Pinpoint the cell where the given text exists, returning its [x, y] midpoint coordinate. 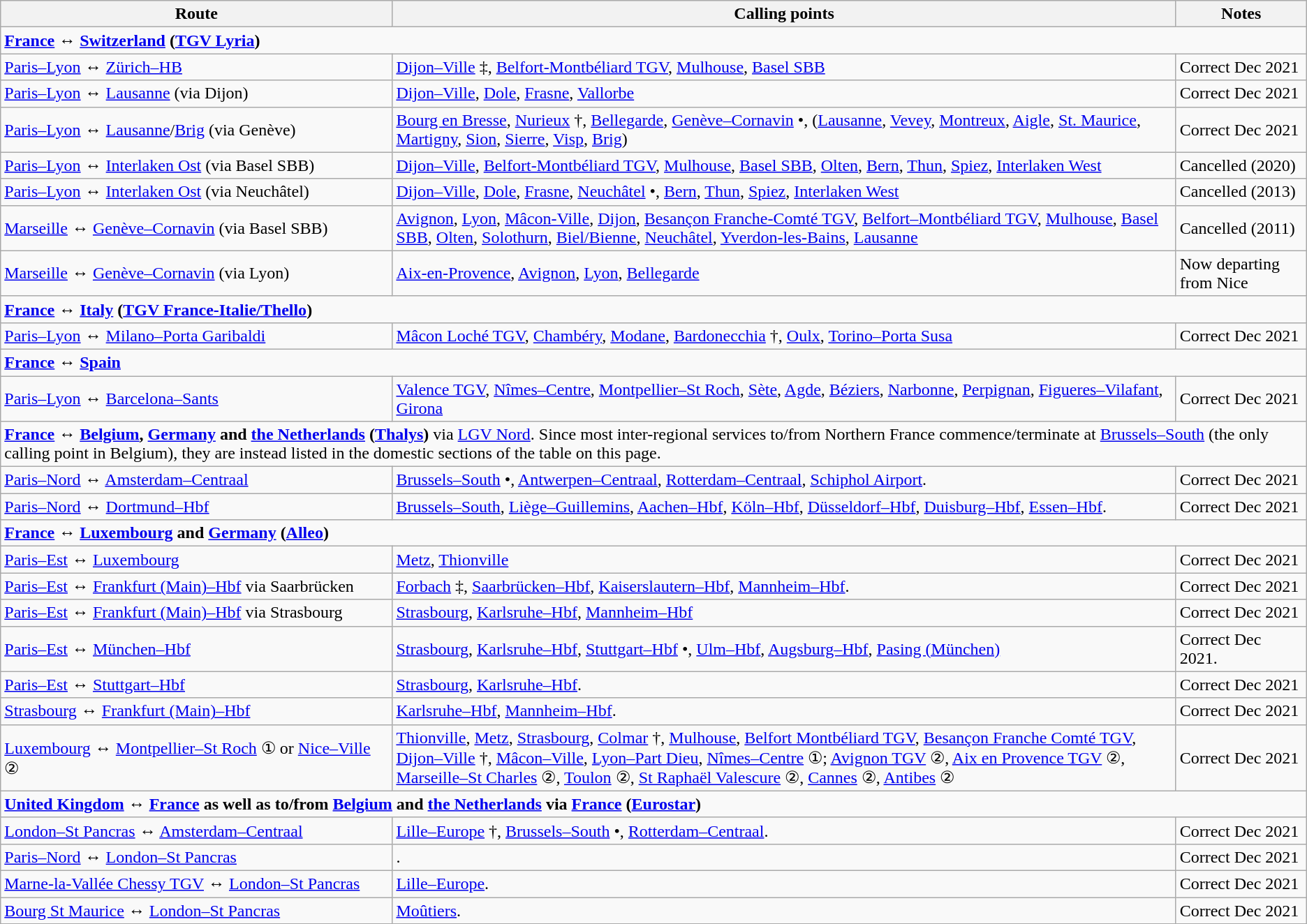
Marseille ↔ Genève–Cornavin (via Basel SBB) [197, 228]
Bourg St Maurice ↔ London–St Pancras [197, 911]
Paris–Est ↔ München–Hbf [197, 649]
Dijon–Ville, Dole, Frasne, Vallorbe [784, 94]
France ↔ Spain [653, 362]
Metz, Thionville [784, 560]
Paris–Est ↔ Frankfurt (Main)–Hbf via Saarbrücken [197, 586]
Paris–Est ↔ Luxembourg [197, 560]
Paris–Nord ↔ Amsterdam–Centraal [197, 480]
France ↔ Italy (TGV France-Italie/Thello) [653, 309]
France ↔ Luxembourg and Germany (Alleo) [653, 533]
Paris–Lyon ↔ Interlaken Ost (via Neuchâtel) [197, 192]
Paris–Nord ↔ Dortmund–Hbf [197, 507]
Aix-en-Provence, Avignon, Lyon, Bellegarde [784, 274]
United Kingdom ↔ France as well as to/from Belgium and the Netherlands via France (Eurostar) [653, 804]
Brussels–South •, Antwerpen–Centraal, Rotterdam–Centraal, Schiphol Airport. [784, 480]
Paris–Lyon ↔ Zürich–HB [197, 67]
Dijon–Ville ‡, Belfort-Montbéliard TGV, Mulhouse, Basel SBB [784, 67]
Paris–Lyon ↔ Lausanne/Brig (via Genève) [197, 130]
Lille–Europe. [784, 884]
Paris–Lyon ↔ Barcelona–Sants [197, 398]
Notes [1241, 14]
Brussels–South, Liège–Guillemins, Aachen–Hbf, Köln–Hbf, Düsseldorf–Hbf, Duisburg–Hbf, Essen–Hbf. [784, 507]
Cancelled (2020) [1241, 165]
Strasbourg, Karlsruhe–Hbf, Mannheim–Hbf [784, 613]
Strasbourg, Karlsruhe–Hbf. [784, 685]
Luxembourg ↔ Montpellier–St Roch ① or Nice–Ville ② [197, 758]
Mâcon Loché TGV, Chambéry, Modane, Bardonecchia †, Oulx, Torino–Porta Susa [784, 336]
Marne-la-Vallée Chessy TGV ↔ London–St Pancras [197, 884]
Strasbourg, Karlsruhe–Hbf, Stuttgart–Hbf •, Ulm–Hbf, Augsburg–Hbf, Pasing (München) [784, 649]
Calling points [784, 14]
Valence TGV, Nîmes–Centre, Montpellier–St Roch, Sète, Agde, Béziers, Narbonne, Perpignan, Figueres–Vilafant, Girona [784, 398]
Forbach ‡, Saarbrücken–Hbf, Kaiserslautern–Hbf, Mannheim–Hbf. [784, 586]
Strasbourg ↔ Frankfurt (Main)–Hbf [197, 711]
Dijon–Ville, Dole, Frasne, Neuchâtel •, Bern, Thun, Spiez, Interlaken West [784, 192]
Moûtiers. [784, 911]
Now departing from Nice [1241, 274]
Bourg en Bresse, Nurieux †, Bellegarde, Genève–Cornavin •, (Lausanne, Vevey, Montreux, Aigle, St. Maurice, Martigny, Sion, Sierre, Visp, Brig) [784, 130]
Paris–Lyon ↔ Milano–Porta Garibaldi [197, 336]
Karlsruhe–Hbf, Mannheim–Hbf. [784, 711]
France ↔ Switzerland (TGV Lyria) [653, 40]
Paris–Nord ↔ London–St Pancras [197, 857]
Lille–Europe †, Brussels–South •, Rotterdam–Centraal. [784, 830]
Route [197, 14]
Paris–Lyon ↔ Lausanne (via Dijon) [197, 94]
Dijon–Ville, Belfort-Montbéliard TGV, Mulhouse, Basel SBB, Olten, Bern, Thun, Spiez, Interlaken West [784, 165]
Paris–Est ↔ Frankfurt (Main)–Hbf via Strasbourg [197, 613]
London–St Pancras ↔ Amsterdam–Centraal [197, 830]
Marseille ↔ Genève–Cornavin (via Lyon) [197, 274]
Correct Dec 2021. [1241, 649]
Paris–Est ↔ Stuttgart–Hbf [197, 685]
Cancelled (2011) [1241, 228]
. [784, 857]
Paris–Lyon ↔ Interlaken Ost (via Basel SBB) [197, 165]
Cancelled (2013) [1241, 192]
